For the text-containing cell, return its midpoint in [X, Y] coordinate format. 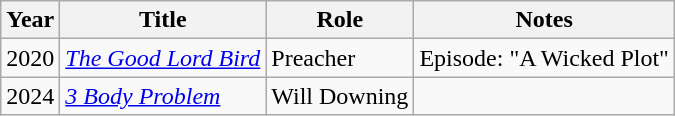
Title [163, 20]
The Good Lord Bird [163, 58]
Role [340, 20]
2024 [30, 96]
Notes [544, 20]
Will Downing [340, 96]
2020 [30, 58]
Episode: "A Wicked Plot" [544, 58]
Year [30, 20]
Preacher [340, 58]
3 Body Problem [163, 96]
